Capture the cell that displays the provided text and extract its [x, y] central coordinate. 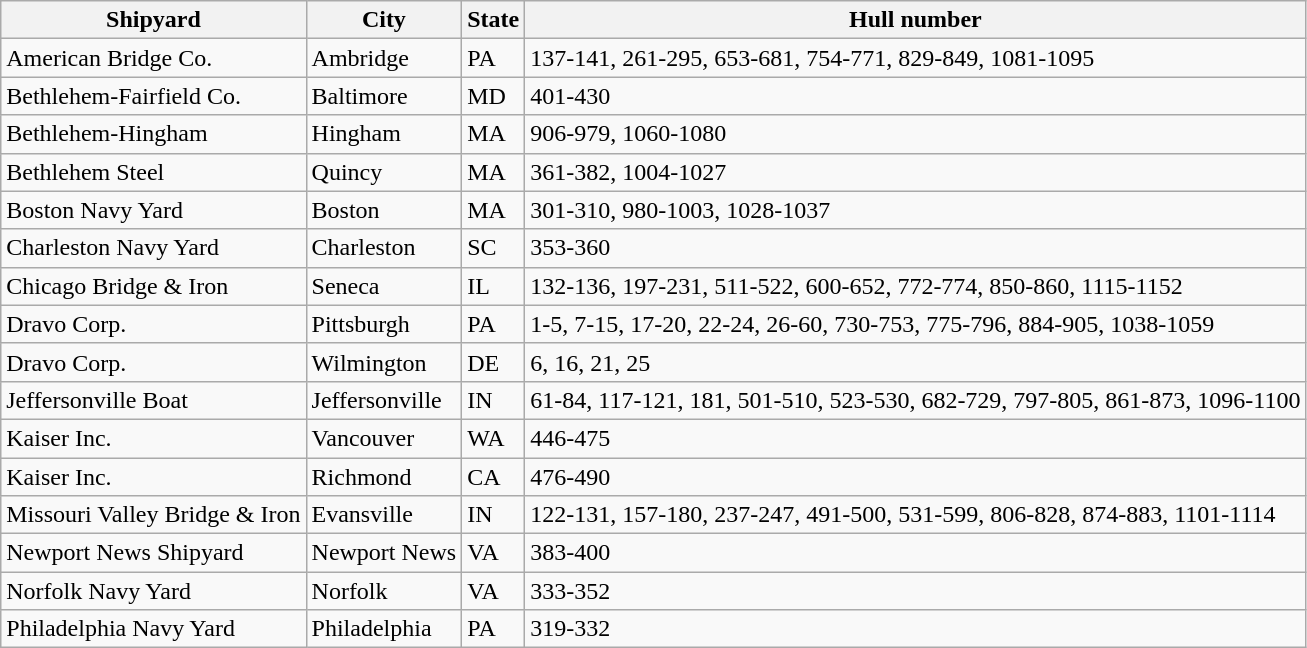
Boston Navy Yard [154, 210]
Bethlehem-Hingham [154, 134]
Philadelphia [384, 629]
Hingham [384, 134]
Wilmington [384, 362]
401-430 [916, 96]
6, 16, 21, 25 [916, 362]
SC [494, 248]
319-332 [916, 629]
Vancouver [384, 438]
Ambridge [384, 58]
301-310, 980-1003, 1028-1037 [916, 210]
Bethlehem Steel [154, 172]
61-84, 117-121, 181, 501-510, 523-530, 682-729, 797-805, 861-873, 1096-1100 [916, 400]
Missouri Valley Bridge & Iron [154, 515]
Norfolk Navy Yard [154, 591]
Jeffersonville Boat [154, 400]
446-475 [916, 438]
Richmond [384, 477]
American Bridge Co. [154, 58]
132-136, 197-231, 511-522, 600-652, 772-774, 850-860, 1115-1152 [916, 286]
CA [494, 477]
333-352 [916, 591]
Philadelphia Navy Yard [154, 629]
137-141, 261-295, 653-681, 754-771, 829-849, 1081-1095 [916, 58]
Bethlehem-Fairfield Co. [154, 96]
Seneca [384, 286]
Evansville [384, 515]
WA [494, 438]
MD [494, 96]
Baltimore [384, 96]
DE [494, 362]
City [384, 20]
1-5, 7-15, 17-20, 22-24, 26-60, 730-753, 775-796, 884-905, 1038-1059 [916, 324]
353-360 [916, 248]
State [494, 20]
Newport News [384, 553]
906-979, 1060-1080 [916, 134]
Charleston Navy Yard [154, 248]
IL [494, 286]
476-490 [916, 477]
Jeffersonville [384, 400]
122-131, 157-180, 237-247, 491-500, 531-599, 806-828, 874-883, 1101-1114 [916, 515]
Hull number [916, 20]
Quincy [384, 172]
Pittsburgh [384, 324]
Shipyard [154, 20]
Chicago Bridge & Iron [154, 286]
Newport News Shipyard [154, 553]
361-382, 1004-1027 [916, 172]
Boston [384, 210]
Norfolk [384, 591]
Charleston [384, 248]
383-400 [916, 553]
